Return [X, Y] of the center of cell containing provided text 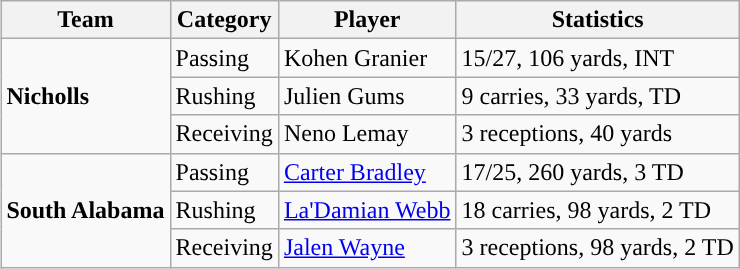
Player [367, 20]
3 receptions, 98 yards, 2 TD [598, 248]
15/27, 106 yards, INT [598, 58]
Neno Lemay [367, 134]
17/25, 260 yards, 3 TD [598, 172]
Carter Bradley [367, 172]
9 carries, 33 yards, TD [598, 96]
South Alabama [86, 210]
Jalen Wayne [367, 248]
Kohen Granier [367, 58]
Team [86, 20]
Statistics [598, 20]
La'Damian Webb [367, 210]
18 carries, 98 yards, 2 TD [598, 210]
Category [224, 20]
3 receptions, 40 yards [598, 134]
Nicholls [86, 96]
Julien Gums [367, 96]
